For the text-containing cell, return its midpoint in [X, Y] coordinate format. 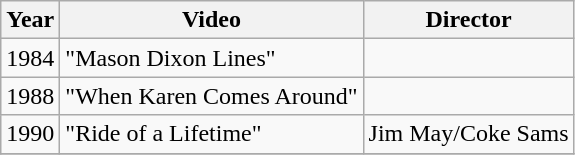
Director [468, 20]
1984 [30, 58]
"Ride of a Lifetime" [212, 134]
1990 [30, 134]
Video [212, 20]
Jim May/Coke Sams [468, 134]
1988 [30, 96]
"Mason Dixon Lines" [212, 58]
"When Karen Comes Around" [212, 96]
Year [30, 20]
